Return [x, y] of the center of cell containing provided text 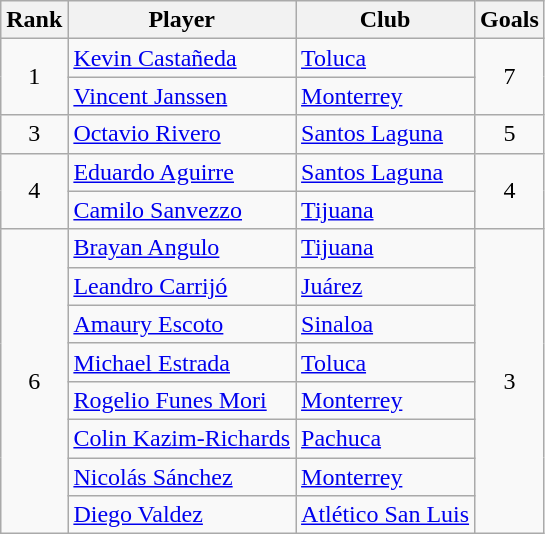
Rogelio Funes Mori [182, 400]
Vincent Janssen [182, 96]
Colin Kazim-Richards [182, 438]
Rank [34, 20]
Camilo Sanvezzo [182, 210]
Brayan Angulo [182, 248]
Kevin Castañeda [182, 58]
5 [510, 134]
Nicolás Sánchez [182, 477]
Sinaloa [386, 324]
Player [182, 20]
Atlético San Luis [386, 515]
Amaury Escoto [182, 324]
Eduardo Aguirre [182, 172]
Michael Estrada [182, 362]
7 [510, 77]
Goals [510, 20]
Club [386, 20]
Pachuca [386, 438]
Leandro Carrijó [182, 286]
Octavio Rivero [182, 134]
Juárez [386, 286]
1 [34, 77]
6 [34, 381]
Diego Valdez [182, 515]
